Extract the [x, y] coordinate from the center of the cell holding the provided text.  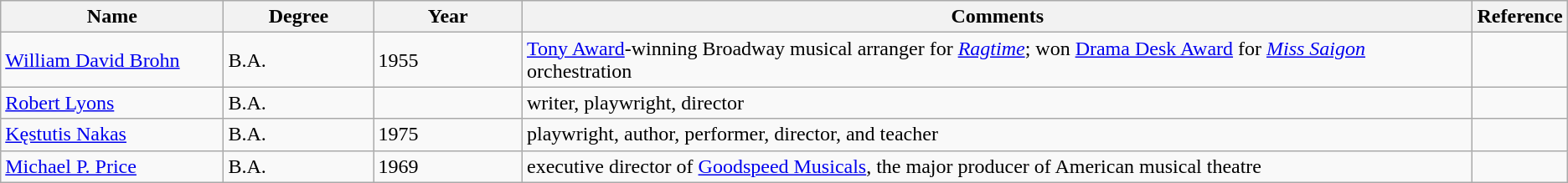
Degree [298, 17]
Comments [997, 17]
Reference [1519, 17]
executive director of Goodspeed Musicals, the major producer of American musical theatre [997, 166]
Name [112, 17]
Robert Lyons [112, 103]
writer, playwright, director [997, 103]
Tony Award-winning Broadway musical arranger for Ragtime; won Drama Desk Award for Miss Saigon orchestration [997, 60]
1955 [447, 60]
playwright, author, performer, director, and teacher [997, 135]
Year [447, 17]
1975 [447, 135]
Kęstutis Nakas [112, 135]
1969 [447, 166]
Michael P. Price [112, 166]
William David Brohn [112, 60]
